Identify which cell holds the provided text, then report its [X, Y] central coordinate. 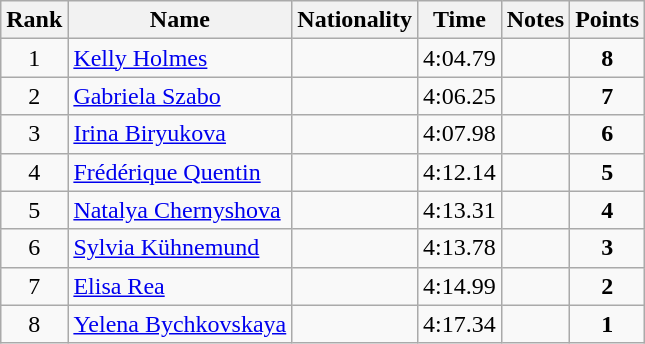
4:14.99 [460, 286]
Name [180, 20]
Points [608, 20]
Rank [34, 20]
4:06.25 [460, 96]
Notes [535, 20]
Nationality [355, 20]
Natalya Chernyshova [180, 210]
4:13.78 [460, 248]
Kelly Holmes [180, 58]
Sylvia Kühnemund [180, 248]
4:07.98 [460, 134]
4:04.79 [460, 58]
4:13.31 [460, 210]
4:17.34 [460, 324]
Elisa Rea [180, 286]
Yelena Bychkovskaya [180, 324]
Irina Biryukova [180, 134]
Frédérique Quentin [180, 172]
Time [460, 20]
Gabriela Szabo [180, 96]
4:12.14 [460, 172]
